Scan for the cell matching the given text and deliver its [X, Y] coordinate at center. 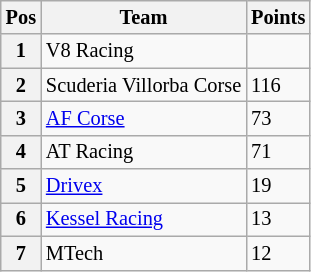
Team [144, 17]
1 [21, 51]
AF Corse [144, 118]
6 [21, 219]
12 [278, 253]
7 [21, 253]
V8 Racing [144, 51]
71 [278, 152]
MTech [144, 253]
3 [21, 118]
13 [278, 219]
19 [278, 186]
73 [278, 118]
5 [21, 186]
AT Racing [144, 152]
Pos [21, 17]
Scuderia Villorba Corse [144, 85]
Kessel Racing [144, 219]
Points [278, 17]
Drivex [144, 186]
4 [21, 152]
2 [21, 85]
116 [278, 85]
